Find where the given text appears and provide that cell's center as [X, Y] coordinate. 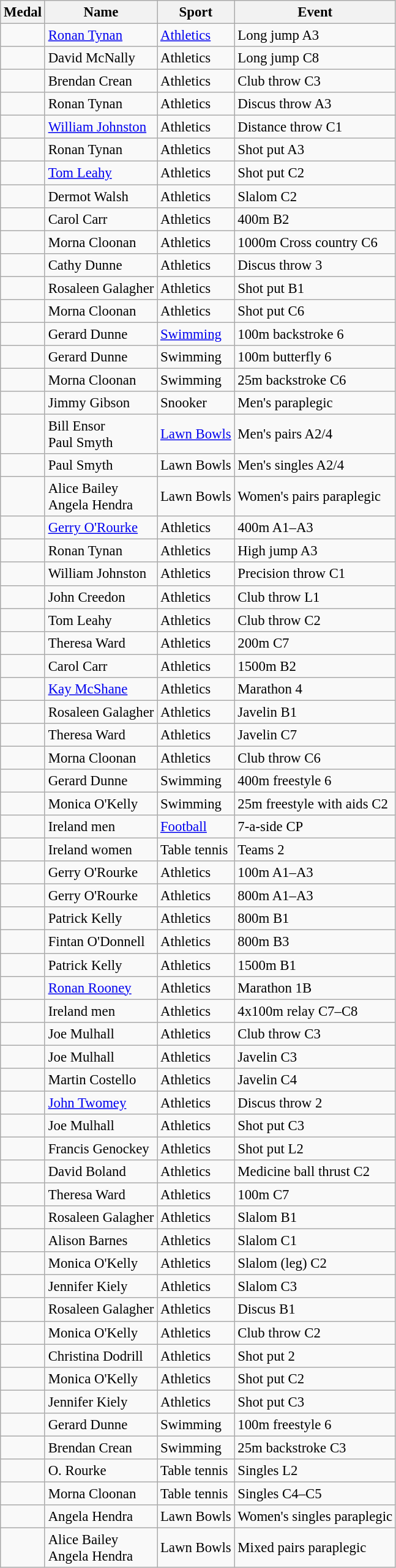
Shot put L2 [315, 1148]
100m backstroke 6 [315, 334]
400m freestyle 6 [315, 781]
Men's paraplegic [315, 403]
400m A1–A3 [315, 528]
Javelin C7 [315, 735]
Football [196, 827]
Discus throw 3 [315, 265]
O. Rourke [100, 1471]
High jump A3 [315, 551]
Club throw L1 [315, 597]
Marathon 4 [315, 689]
Long jump A3 [315, 35]
4x100m relay C7–C8 [315, 1011]
Teams 2 [315, 850]
Cathy Dunne [100, 265]
Dermot Walsh [100, 196]
Discus throw 2 [315, 1103]
Men's singles A2/4 [315, 465]
Marathon 1B [315, 988]
Mixed pairs paraplegic [315, 1548]
Shot put 2 [315, 1356]
Slalom C1 [315, 1241]
Fintan O'Donnell [100, 942]
Slalom B1 [315, 1218]
200m C7 [315, 643]
Snooker [196, 403]
Event [315, 12]
1500m B1 [315, 965]
Slalom C3 [315, 1287]
Singles L2 [315, 1471]
Club throw C6 [315, 758]
Distance throw C1 [315, 127]
800m B1 [315, 919]
John Creedon [100, 597]
Francis Genockey [100, 1148]
Discus throw A3 [315, 104]
1500m B2 [315, 666]
Women's singles paraplegic [315, 1517]
Shot put B1 [315, 288]
Shot put A3 [315, 150]
Men's pairs A2/4 [315, 434]
Medicine ball thrust C2 [315, 1172]
100m C7 [315, 1195]
Slalom C2 [315, 196]
25m backstroke C6 [315, 380]
Javelin C4 [315, 1080]
Precision throw C1 [315, 574]
100m A1–A3 [315, 873]
Christina Dodrill [100, 1356]
Women's pairs paraplegic [315, 497]
800m A1–A3 [315, 896]
Long jump C8 [315, 58]
Discus B1 [315, 1310]
Ronan Rooney [100, 988]
1000m Cross country C6 [315, 242]
Sport [196, 12]
400m B2 [315, 219]
Javelin C3 [315, 1057]
Shot put C6 [315, 311]
Medal [23, 12]
Jimmy Gibson [100, 403]
Alison Barnes [100, 1241]
Angela Hendra [100, 1517]
Singles C4–C5 [315, 1493]
Javelin B1 [315, 712]
David McNally [100, 58]
Slalom (leg) C2 [315, 1263]
Kay McShane [100, 689]
800m B3 [315, 942]
Paul Smyth [100, 465]
7-a-side CP [315, 827]
Alice Bailey Angela Hendra [100, 497]
Bill Ensor Paul Smyth [100, 434]
25m freestyle with aids C2 [315, 804]
Alice BaileyAngela Hendra [100, 1548]
John Twomey [100, 1103]
Name [100, 12]
25m backstroke C3 [315, 1448]
Martin Costello [100, 1080]
100m freestyle 6 [315, 1425]
100m butterfly 6 [315, 357]
David Boland [100, 1172]
Ireland women [100, 850]
